Locate the cell with the specified text and output its [x, y] center coordinate. 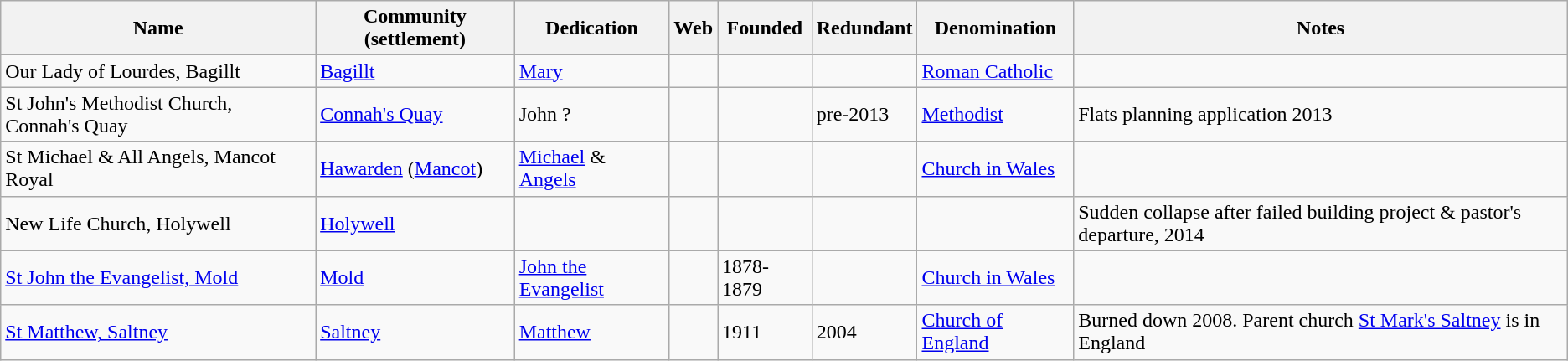
pre-2013 [864, 114]
Methodist [995, 114]
Dedication [591, 28]
Community (settlement) [415, 28]
Our Lady of Lourdes, Bagillt [158, 71]
Connah's Quay [415, 114]
Mary [591, 71]
2004 [864, 332]
Michael & Angels [591, 169]
Flats planning application 2013 [1321, 114]
Bagillt [415, 71]
St Michael & All Angels, Mancot Royal [158, 169]
St John the Evangelist, Mold [158, 278]
Church of England [995, 332]
John the Evangelist [591, 278]
Matthew [591, 332]
John ? [591, 114]
Hawarden (Mancot) [415, 169]
Sudden collapse after failed building project & pastor's departure, 2014 [1321, 223]
1911 [766, 332]
Redundant [864, 28]
New Life Church, Holywell [158, 223]
Roman Catholic [995, 71]
Mold [415, 278]
Burned down 2008. Parent church St Mark's Saltney is in England [1321, 332]
Holywell [415, 223]
Name [158, 28]
St Matthew, Saltney [158, 332]
Notes [1321, 28]
St John's Methodist Church, Connah's Quay [158, 114]
Founded [766, 28]
Saltney [415, 332]
1878-1879 [766, 278]
Denomination [995, 28]
Web [694, 28]
